Locate the cell with the specified text and output its [X, Y] center coordinate. 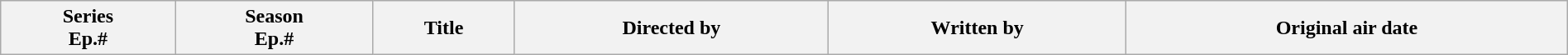
Written by [978, 28]
SeriesEp.# [88, 28]
Directed by [672, 28]
Title [443, 28]
SeasonEp.# [275, 28]
Original air date [1347, 28]
